Pinpoint the cell where the given text exists, returning its (X, Y) midpoint coordinate. 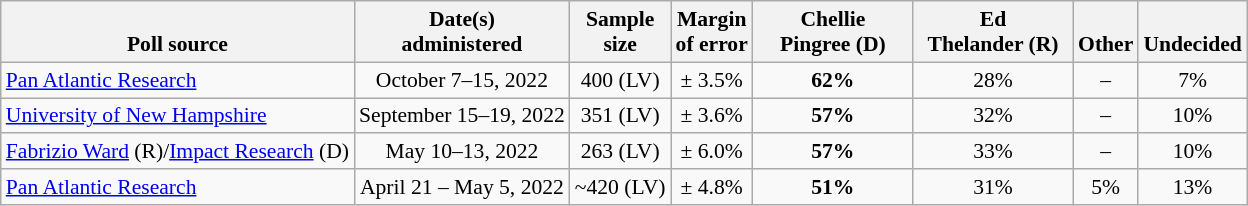
400 (LV) (620, 80)
± 6.0% (712, 152)
Marginof error (712, 32)
Date(s)administered (462, 32)
University of New Hampshire (178, 116)
33% (993, 152)
51% (833, 187)
± 3.5% (712, 80)
October 7–15, 2022 (462, 80)
13% (1192, 187)
263 (LV) (620, 152)
351 (LV) (620, 116)
± 3.6% (712, 116)
September 15–19, 2022 (462, 116)
Other (1106, 32)
5% (1106, 187)
31% (993, 187)
28% (993, 80)
EdThelander (R) (993, 32)
April 21 – May 5, 2022 (462, 187)
Poll source (178, 32)
Fabrizio Ward (R)/Impact Research (D) (178, 152)
Samplesize (620, 32)
32% (993, 116)
Undecided (1192, 32)
7% (1192, 80)
ChelliePingree (D) (833, 32)
~420 (LV) (620, 187)
62% (833, 80)
May 10–13, 2022 (462, 152)
± 4.8% (712, 187)
